From the cell containing the given text, extract its center point as (X, Y) coordinate. 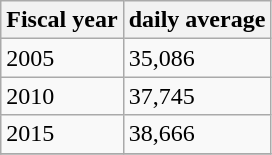
38,666 (197, 134)
Fiscal year (62, 20)
2010 (62, 96)
37,745 (197, 96)
2005 (62, 58)
daily average (197, 20)
2015 (62, 134)
35,086 (197, 58)
